Provide the [X, Y] coordinate of the cell's center where the given text is located.  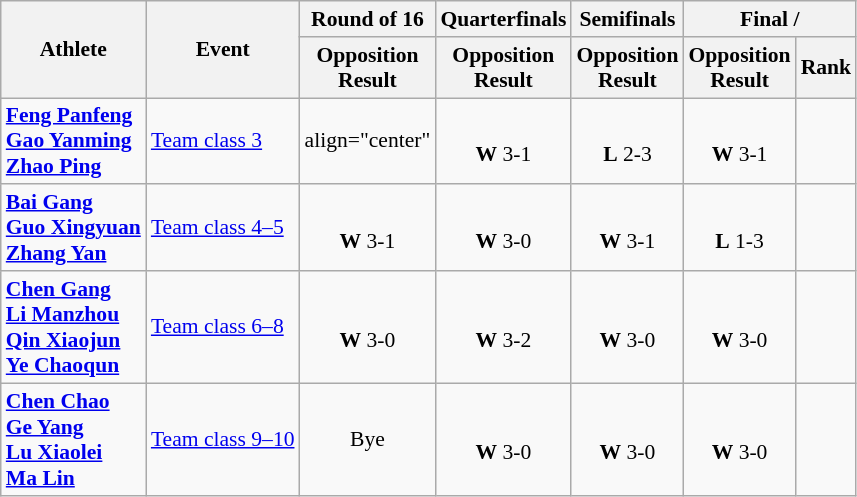
W 3-2 [503, 327]
Quarterfinals [503, 19]
Team class 6–8 [223, 327]
L 1-3 [739, 228]
Round of 16 [368, 19]
Bye [368, 439]
Team class 3 [223, 142]
Team class 9–10 [223, 439]
Athlete [74, 50]
Feng Panfeng Gao Yanming Zhao Ping [74, 142]
Chen Chao Ge Yang Lu Xiaolei Ma Lin [74, 439]
Chen Gang Li Manzhou Qin Xiaojun Ye Chaoqun [74, 327]
Rank [826, 68]
align="center" [368, 142]
Bai Gang Guo Xingyuan Zhang Yan [74, 228]
Semifinals [627, 19]
Team class 4–5 [223, 228]
L 2-3 [627, 142]
Event [223, 50]
Final / [770, 19]
